Pinpoint the cell where the given text exists, returning its [x, y] midpoint coordinate. 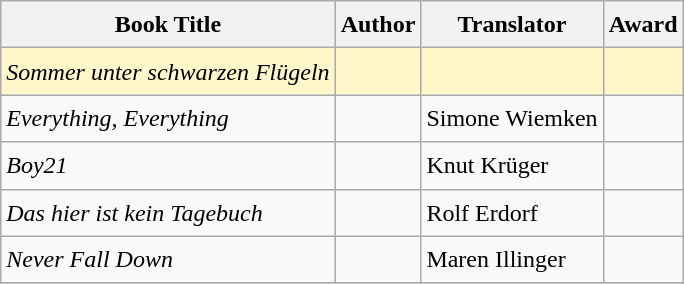
Sommer unter schwarzen Flügeln [168, 72]
Maren Illinger [512, 260]
Never Fall Down [168, 260]
Knut Krüger [512, 166]
Author [378, 24]
Book Title [168, 24]
Everything, Everything [168, 118]
Boy21 [168, 166]
Simone Wiemken [512, 118]
Award [643, 24]
Translator [512, 24]
Das hier ist kein Tagebuch [168, 212]
Rolf Erdorf [512, 212]
